Find where the given text appears and provide that cell's center as (x, y) coordinate. 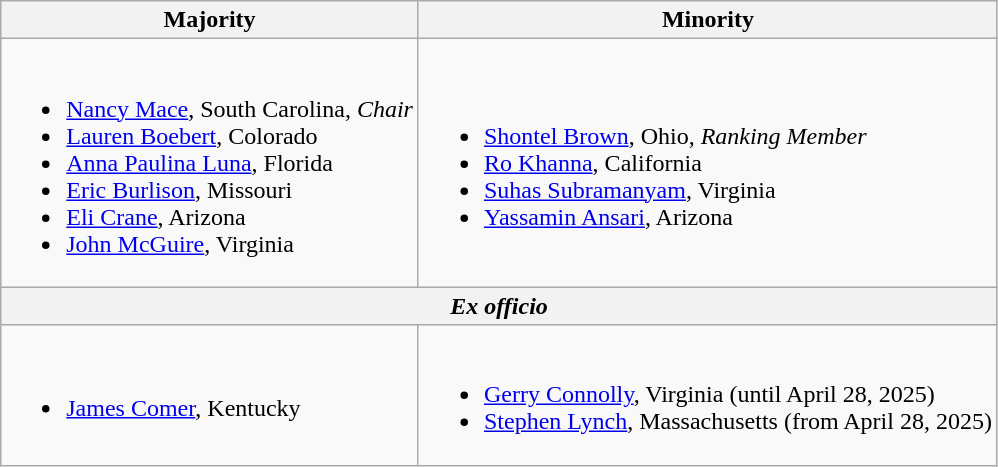
Ex officio (500, 306)
Nancy Mace, South Carolina, ChairLauren Boebert, ColoradoAnna Paulina Luna, FloridaEric Burlison, MissouriEli Crane, ArizonaJohn McGuire, Virginia (210, 163)
James Comer, Kentucky (210, 395)
Gerry Connolly, Virginia (until April 28, 2025)Stephen Lynch, Massachusetts (from April 28, 2025) (708, 395)
Minority (708, 20)
Shontel Brown, Ohio, Ranking MemberRo Khanna, CaliforniaSuhas Subramanyam, VirginiaYassamin Ansari, Arizona (708, 163)
Majority (210, 20)
